Find where the given text appears and provide that cell's center as [x, y] coordinate. 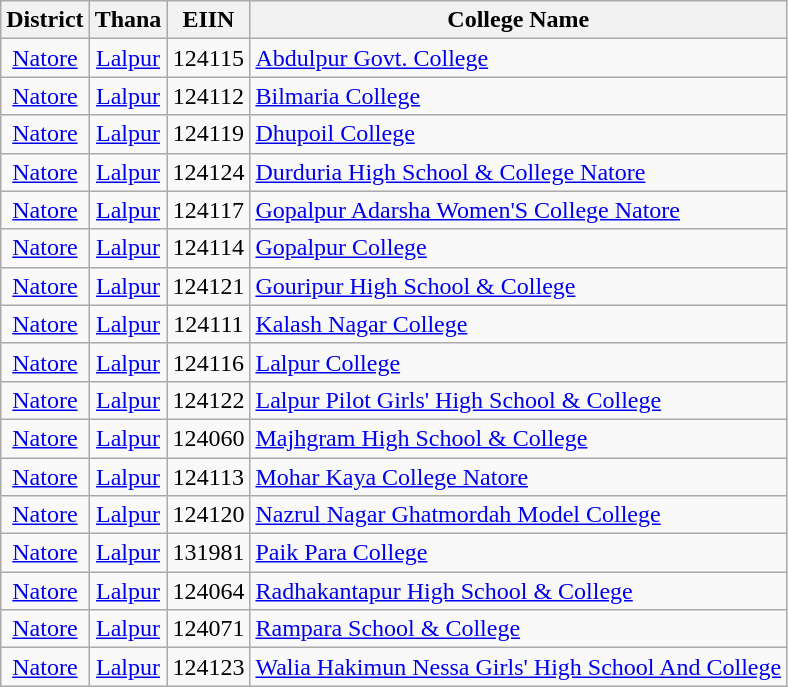
124064 [208, 591]
124114 [208, 248]
Gopalpur College [518, 248]
124122 [208, 400]
124112 [208, 96]
EIIN [208, 20]
131981 [208, 553]
124124 [208, 172]
Abdulpur Govt. College [518, 58]
Kalash Nagar College [518, 324]
Bilmaria College [518, 96]
124115 [208, 58]
District [45, 20]
124119 [208, 134]
124111 [208, 324]
124123 [208, 667]
124117 [208, 210]
124116 [208, 362]
124071 [208, 629]
Radhakantapur High School & College [518, 591]
Walia Hakimun Nessa Girls' High School And College [518, 667]
Thana [128, 20]
Nazrul Nagar Ghatmordah Model College [518, 515]
124121 [208, 286]
Lalpur College [518, 362]
Rampara School & College [518, 629]
124113 [208, 477]
College Name [518, 20]
Durduria High School & College Natore [518, 172]
Mohar Kaya College Natore [518, 477]
Gopalpur Adarsha Women'S College Natore [518, 210]
Lalpur Pilot Girls' High School & College [518, 400]
Dhupoil College [518, 134]
Gouripur High School & College [518, 286]
Majhgram High School & College [518, 438]
124120 [208, 515]
124060 [208, 438]
Paik Para College [518, 553]
